Provide the [x, y] coordinate of the cell's center where the given text is located.  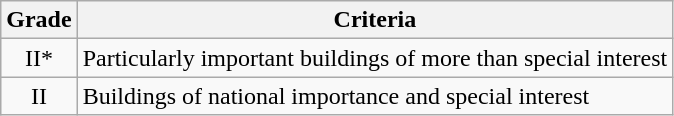
Buildings of national importance and special interest [375, 96]
Grade [39, 20]
II [39, 96]
II* [39, 58]
Criteria [375, 20]
Particularly important buildings of more than special interest [375, 58]
